Find where the given text appears and provide that cell's center as (x, y) coordinate. 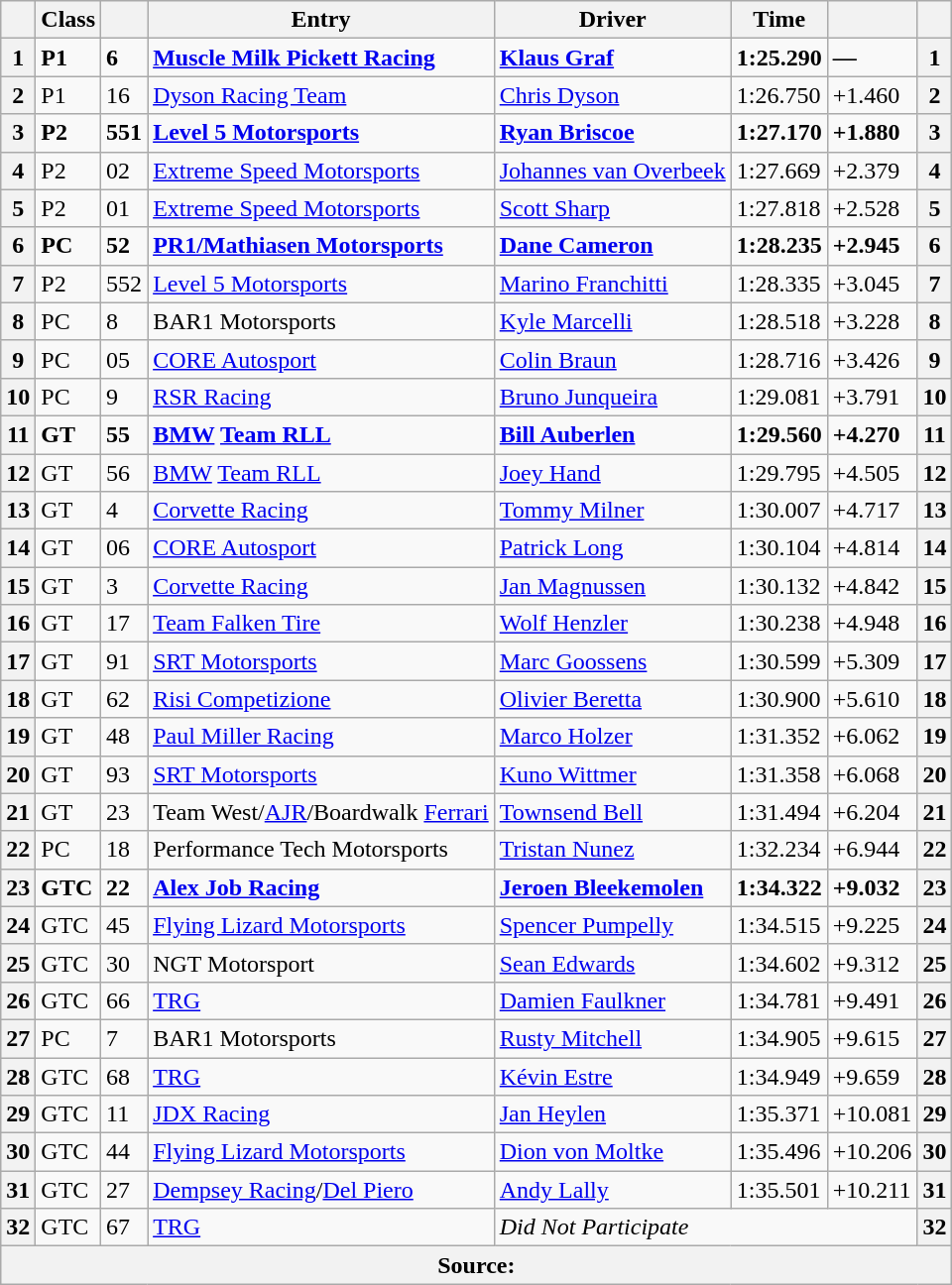
Jan Heylen (613, 1114)
Performance Tech Motorsports (321, 850)
1:28.235 (779, 246)
Team Falken Tire (321, 624)
1:31.352 (779, 737)
1:30.104 (779, 548)
66 (125, 1000)
+4.814 (873, 548)
Wolf Henzler (613, 624)
44 (125, 1152)
+5.309 (873, 661)
55 (125, 434)
+1.880 (873, 133)
+9.491 (873, 1000)
+6.062 (873, 737)
+1.460 (873, 95)
NGT Motorsport (321, 963)
Kuno Wittmer (613, 774)
1:29.081 (779, 397)
Source: (476, 1265)
1:34.322 (779, 887)
Class (68, 20)
1:34.781 (779, 1000)
Jeroen Bleekemolen (613, 887)
Tommy Milner (613, 511)
1:28.335 (779, 284)
+3.791 (873, 397)
1:28.518 (779, 321)
+3.228 (873, 321)
1:30.132 (779, 586)
1:34.905 (779, 1038)
+4.948 (873, 624)
Risi Competizione (321, 699)
48 (125, 737)
Driver (613, 20)
1:30.900 (779, 699)
+9.032 (873, 887)
+9.225 (873, 925)
52 (125, 246)
Ryan Briscoe (613, 133)
Marino Franchitti (613, 284)
+6.068 (873, 774)
05 (125, 359)
+10.206 (873, 1152)
06 (125, 548)
Alex Job Racing (321, 887)
Patrick Long (613, 548)
1:35.496 (779, 1152)
Dion von Moltke (613, 1152)
Colin Braun (613, 359)
+9.312 (873, 963)
+4.842 (873, 586)
Bill Auberlen (613, 434)
Team West/AJR/Boardwalk Ferrari (321, 812)
+10.211 (873, 1190)
+6.204 (873, 812)
+2.379 (873, 171)
45 (125, 925)
1:30.238 (779, 624)
1:28.716 (779, 359)
1:35.371 (779, 1114)
68 (125, 1076)
Chris Dyson (613, 95)
Klaus Graf (613, 58)
Kévin Estre (613, 1076)
+9.615 (873, 1038)
+4.717 (873, 511)
551 (125, 133)
62 (125, 699)
Tristan Nunez (613, 850)
56 (125, 473)
1:29.795 (779, 473)
+6.944 (873, 850)
JDX Racing (321, 1114)
+3.045 (873, 284)
1:32.234 (779, 850)
Dempsey Racing/Del Piero (321, 1190)
+3.426 (873, 359)
01 (125, 208)
— (873, 58)
+9.659 (873, 1076)
Joey Hand (613, 473)
Sean Edwards (613, 963)
Johannes van Overbeek (613, 171)
Paul Miller Racing (321, 737)
RSR Racing (321, 397)
Marco Holzer (613, 737)
552 (125, 284)
1:27.170 (779, 133)
1:34.602 (779, 963)
Townsend Bell (613, 812)
Entry (321, 20)
1:30.599 (779, 661)
+5.610 (873, 699)
Time (779, 20)
93 (125, 774)
+10.081 (873, 1114)
Bruno Junqueira (613, 397)
PR1/Mathiasen Motorsports (321, 246)
Muscle Milk Pickett Racing (321, 58)
67 (125, 1227)
1:27.818 (779, 208)
1:34.515 (779, 925)
Did Not Participate (706, 1227)
Dyson Racing Team (321, 95)
1:30.007 (779, 511)
1:29.560 (779, 434)
Damien Faulkner (613, 1000)
+2.945 (873, 246)
Jan Magnussen (613, 586)
1:25.290 (779, 58)
1:31.494 (779, 812)
1:26.750 (779, 95)
+2.528 (873, 208)
Spencer Pumpelly (613, 925)
02 (125, 171)
Kyle Marcelli (613, 321)
91 (125, 661)
Scott Sharp (613, 208)
1:34.949 (779, 1076)
1:27.669 (779, 171)
Olivier Beretta (613, 699)
Andy Lally (613, 1190)
Dane Cameron (613, 246)
+4.270 (873, 434)
+4.505 (873, 473)
Rusty Mitchell (613, 1038)
Marc Goossens (613, 661)
1:35.501 (779, 1190)
1:31.358 (779, 774)
